From the cell containing the given text, extract its center point as [x, y] coordinate. 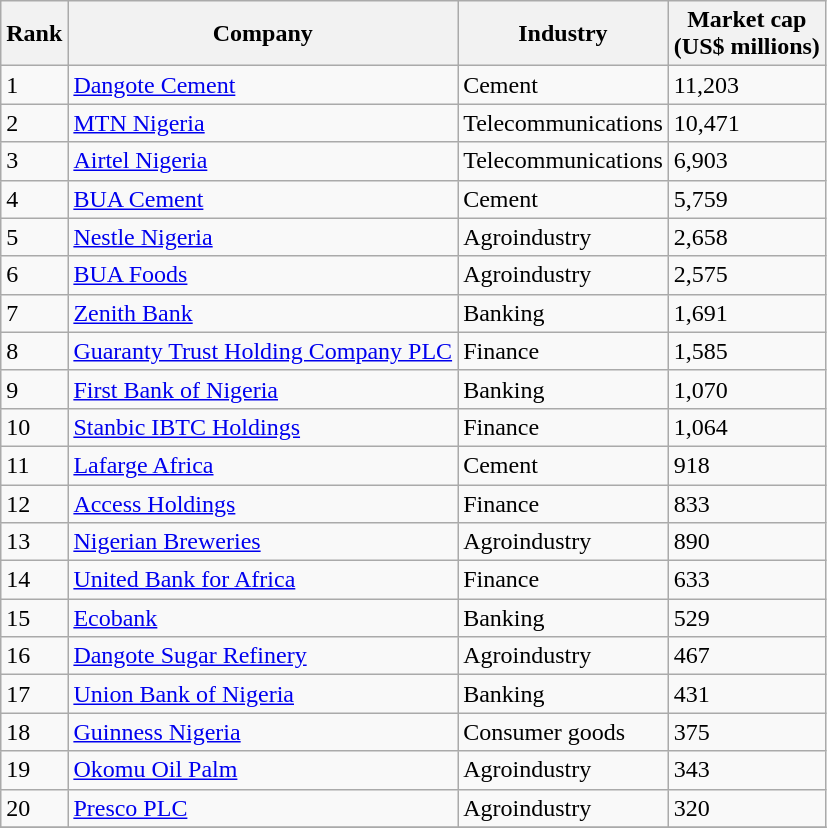
First Bank of Nigeria [263, 389]
375 [746, 732]
3 [34, 161]
18 [34, 732]
11 [34, 465]
Lafarge Africa [263, 465]
Nigerian Breweries [263, 542]
12 [34, 503]
Presco PLC [263, 808]
Stanbic IBTC Holdings [263, 427]
19 [34, 770]
MTN Nigeria [263, 123]
8 [34, 351]
Ecobank [263, 618]
9 [34, 389]
13 [34, 542]
BUA Foods [263, 275]
11,203 [746, 85]
6,903 [746, 161]
320 [746, 808]
833 [746, 503]
10,471 [746, 123]
BUA Cement [263, 199]
890 [746, 542]
Consumer goods [564, 732]
1,691 [746, 313]
Access Holdings [263, 503]
United Bank for Africa [263, 580]
20 [34, 808]
16 [34, 656]
4 [34, 199]
Zenith Bank [263, 313]
633 [746, 580]
6 [34, 275]
Nestle Nigeria [263, 237]
Okomu Oil Palm [263, 770]
2 [34, 123]
2,658 [746, 237]
2,575 [746, 275]
529 [746, 618]
Industry [564, 34]
467 [746, 656]
Union Bank of Nigeria [263, 694]
17 [34, 694]
1 [34, 85]
15 [34, 618]
Guinness Nigeria [263, 732]
5 [34, 237]
431 [746, 694]
Company [263, 34]
10 [34, 427]
343 [746, 770]
5,759 [746, 199]
1,585 [746, 351]
Airtel Nigeria [263, 161]
918 [746, 465]
Guaranty Trust Holding Company PLC [263, 351]
1,064 [746, 427]
14 [34, 580]
Dangote Cement [263, 85]
7 [34, 313]
Dangote Sugar Refinery [263, 656]
Market cap(US$ millions) [746, 34]
Rank [34, 34]
1,070 [746, 389]
